Pinpoint the cell where the given text exists, returning its (X, Y) midpoint coordinate. 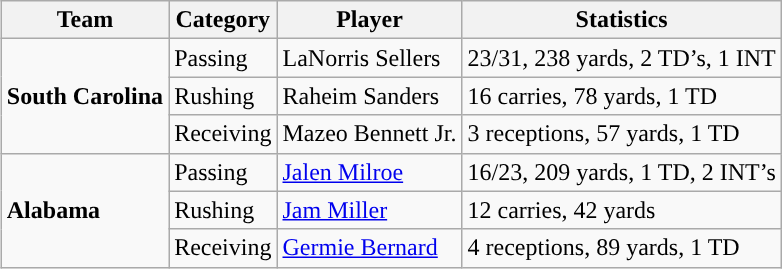
Team (84, 20)
4 receptions, 89 yards, 1 TD (622, 248)
Raheim Sanders (370, 96)
16/23, 209 yards, 1 TD, 2 INT’s (622, 172)
23/31, 238 yards, 2 TD’s, 1 INT (622, 58)
Jam Miller (370, 210)
Category (223, 20)
12 carries, 42 yards (622, 210)
3 receptions, 57 yards, 1 TD (622, 134)
Jalen Milroe (370, 172)
Statistics (622, 20)
16 carries, 78 yards, 1 TD (622, 96)
South Carolina (84, 96)
Player (370, 20)
Alabama (84, 210)
Mazeo Bennett Jr. (370, 134)
Germie Bernard (370, 248)
LaNorris Sellers (370, 58)
